Return the (x, y) coordinate for the center point of the cell that contains the specified text.  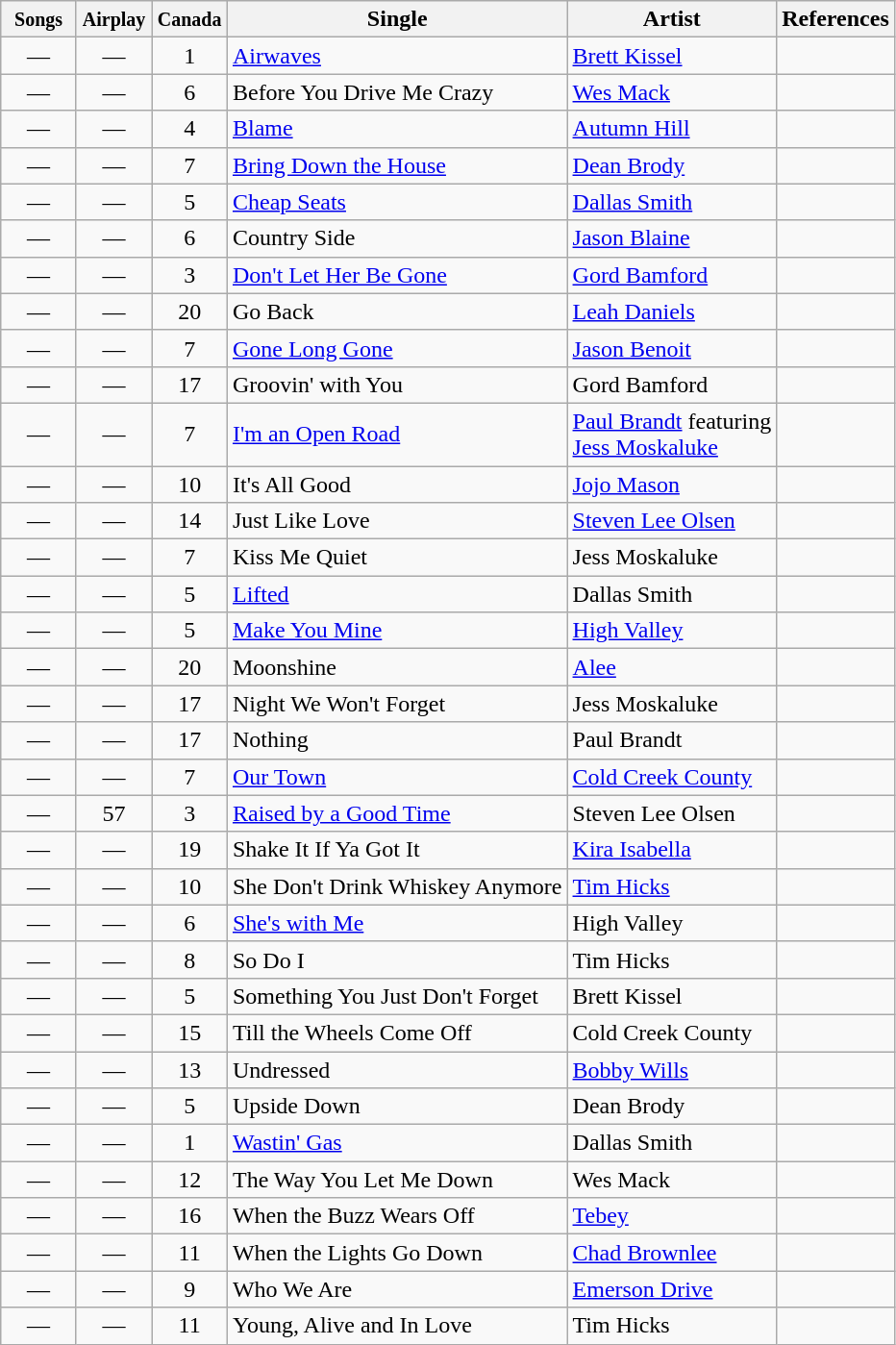
Paul Brandt (672, 740)
19 (190, 850)
Single (397, 19)
Just Like Love (397, 521)
Bobby Wills (672, 1070)
13 (190, 1070)
15 (190, 1033)
Wastin' Gas (397, 1143)
She Don't Drink Whiskey Anymore (397, 886)
16 (190, 1216)
Country Side (397, 238)
It's All Good (397, 484)
Kiss Me Quiet (397, 558)
Tebey (672, 1216)
Young, Alive and In Love (397, 1326)
Bring Down the House (397, 165)
Night We Won't Forget (397, 704)
8 (190, 959)
Undressed (397, 1070)
9 (190, 1289)
References (836, 19)
Before You Drive Me Crazy (397, 92)
Kira Isabella (672, 850)
She's with Me (397, 923)
Jason Blaine (672, 238)
So Do I (397, 959)
4 (190, 129)
When the Buzz Wears Off (397, 1216)
Something You Just Don't Forget (397, 996)
Paul Brandt featuringJess Moskaluke (672, 435)
The Way You Let Me Down (397, 1180)
Don't Let Her Be Gone (397, 275)
Leah Daniels (672, 311)
Alee (672, 667)
Jason Benoit (672, 348)
Gone Long Gone (397, 348)
Emerson Drive (672, 1289)
Airwaves (397, 56)
12 (190, 1180)
Canada (190, 19)
Nothing (397, 740)
Till the Wheels Come Off (397, 1033)
Airplay (113, 19)
Who We Are (397, 1289)
Jojo Mason (672, 484)
14 (190, 521)
Upside Down (397, 1107)
Blame (397, 129)
Artist (672, 19)
Lifted (397, 594)
Chad Brownlee (672, 1253)
Cheap Seats (397, 202)
57 (113, 813)
Autumn Hill (672, 129)
Moonshine (397, 667)
Songs (38, 19)
Go Back (397, 311)
Our Town (397, 777)
Shake It If Ya Got It (397, 850)
I'm an Open Road (397, 435)
Groovin' with You (397, 385)
Raised by a Good Time (397, 813)
Make You Mine (397, 631)
When the Lights Go Down (397, 1253)
